From the cell containing the given text, extract its center point as [x, y] coordinate. 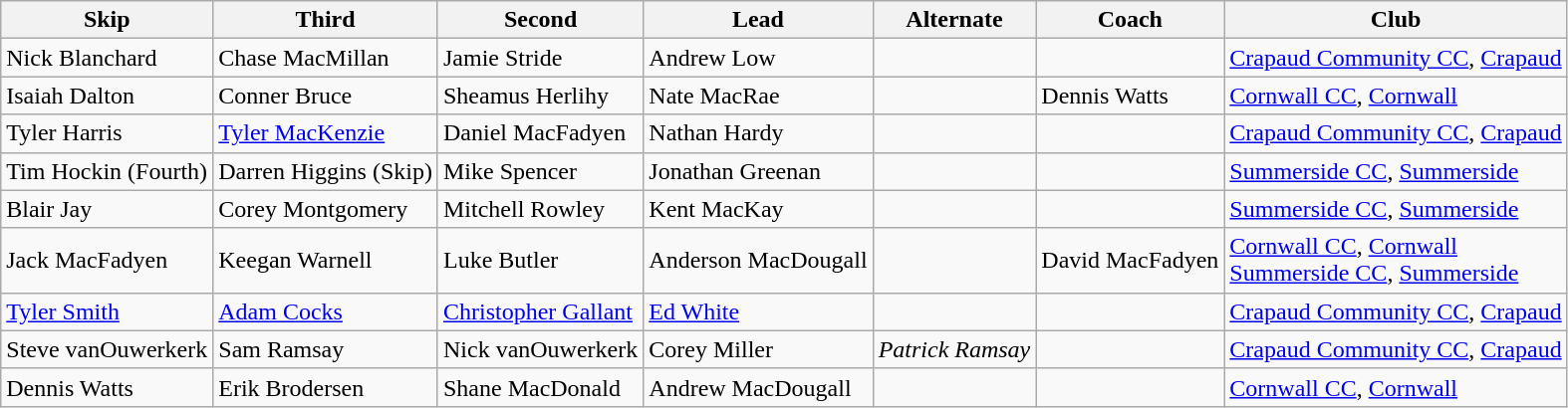
Ed White [758, 311]
Sheamus Herlihy [540, 96]
Tyler MacKenzie [326, 133]
Andrew Low [758, 58]
Third [326, 20]
Jonathan Greenan [758, 171]
Daniel MacFadyen [540, 133]
Kent MacKay [758, 209]
Luke Butler [540, 261]
Lead [758, 20]
Tyler Smith [108, 311]
Nick Blanchard [108, 58]
Jamie Stride [540, 58]
Adam Cocks [326, 311]
Corey Montgomery [326, 209]
Darren Higgins (Skip) [326, 171]
Christopher Gallant [540, 311]
Tim Hockin (Fourth) [108, 171]
Nick vanOuwerkerk [540, 349]
Mike Spencer [540, 171]
Mitchell Rowley [540, 209]
David MacFadyen [1130, 261]
Club [1396, 20]
Andrew MacDougall [758, 387]
Keegan Warnell [326, 261]
Alternate [954, 20]
Isaiah Dalton [108, 96]
Shane MacDonald [540, 387]
Second [540, 20]
Nate MacRae [758, 96]
Chase MacMillan [326, 58]
Corey Miller [758, 349]
Conner Bruce [326, 96]
Cornwall CC, Cornwall Summerside CC, Summerside [1396, 261]
Patrick Ramsay [954, 349]
Anderson MacDougall [758, 261]
Tyler Harris [108, 133]
Sam Ramsay [326, 349]
Blair Jay [108, 209]
Jack MacFadyen [108, 261]
Erik Brodersen [326, 387]
Nathan Hardy [758, 133]
Coach [1130, 20]
Steve vanOuwerkerk [108, 349]
Skip [108, 20]
